Provide the [X, Y] coordinate of the cell's center where the given text is located.  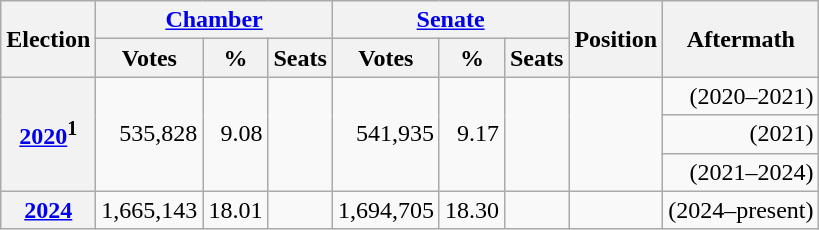
(2024–present) [741, 210]
1,665,143 [150, 210]
535,828 [150, 134]
Senate [450, 20]
2024 [48, 210]
Election [48, 39]
9.08 [236, 134]
Chamber [214, 20]
18.01 [236, 210]
20201 [48, 134]
Position [616, 39]
Aftermath [741, 39]
1,694,705 [386, 210]
9.17 [472, 134]
541,935 [386, 134]
(2021) [741, 134]
(2021–2024) [741, 172]
18.30 [472, 210]
(2020–2021) [741, 96]
